Find where the given text appears and provide that cell's center as [X, Y] coordinate. 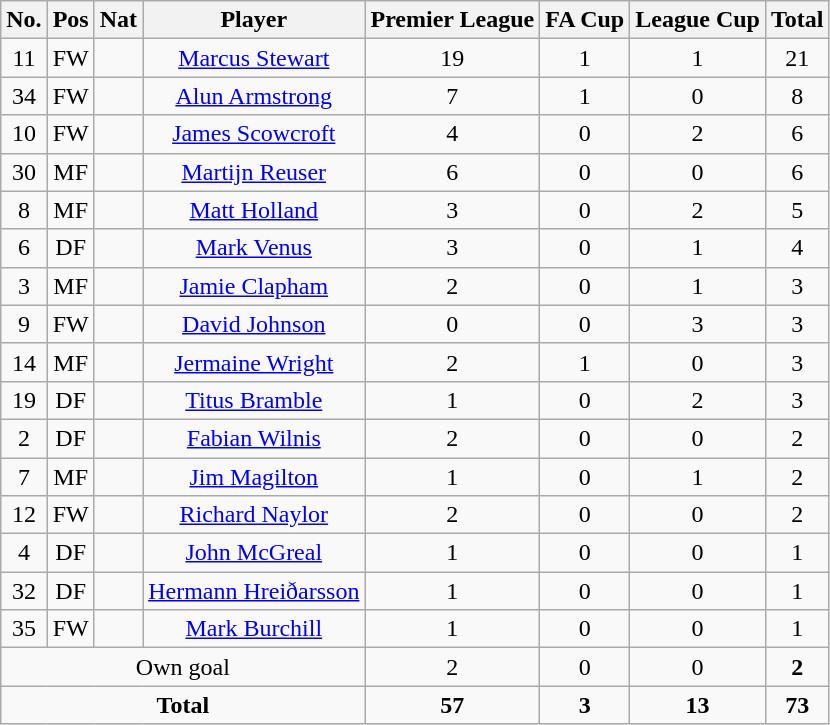
Alun Armstrong [254, 96]
21 [797, 58]
10 [24, 134]
Richard Naylor [254, 515]
5 [797, 210]
David Johnson [254, 324]
League Cup [698, 20]
Mark Burchill [254, 629]
Titus Bramble [254, 400]
13 [698, 705]
Martijn Reuser [254, 172]
Nat [118, 20]
Hermann Hreiðarsson [254, 591]
30 [24, 172]
32 [24, 591]
14 [24, 362]
11 [24, 58]
9 [24, 324]
No. [24, 20]
73 [797, 705]
Pos [70, 20]
James Scowcroft [254, 134]
12 [24, 515]
Matt Holland [254, 210]
Jim Magilton [254, 477]
34 [24, 96]
Player [254, 20]
Premier League [452, 20]
Own goal [183, 667]
Jermaine Wright [254, 362]
FA Cup [585, 20]
Marcus Stewart [254, 58]
John McGreal [254, 553]
35 [24, 629]
Jamie Clapham [254, 286]
Mark Venus [254, 248]
Fabian Wilnis [254, 438]
57 [452, 705]
